Locate the cell with the specified text and output its (x, y) center coordinate. 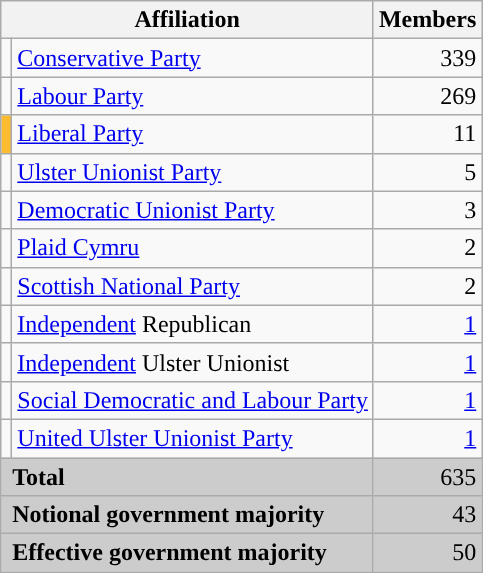
Independent Republican (193, 324)
Total (188, 477)
339 (427, 58)
3 (427, 210)
Social Democratic and Labour Party (193, 400)
Notional government majority (188, 515)
United Ulster Unionist Party (193, 438)
Plaid Cymru (193, 248)
269 (427, 96)
11 (427, 134)
5 (427, 172)
Members (427, 20)
Effective government majority (188, 553)
43 (427, 515)
Affiliation (188, 20)
Independent Ulster Unionist (193, 362)
Democratic Unionist Party (193, 210)
Scottish National Party (193, 286)
Ulster Unionist Party (193, 172)
Liberal Party (193, 134)
635 (427, 477)
Conservative Party (193, 58)
Labour Party (193, 96)
50 (427, 553)
